Determine the (X, Y) coordinate at the center of the cell enclosing the given text.  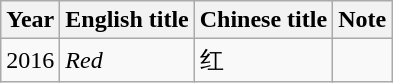
2016 (30, 60)
红 (263, 60)
Note (362, 20)
Year (30, 20)
English title (127, 20)
Chinese title (263, 20)
Red (127, 60)
